Scan for the cell matching the given text and deliver its [X, Y] coordinate at center. 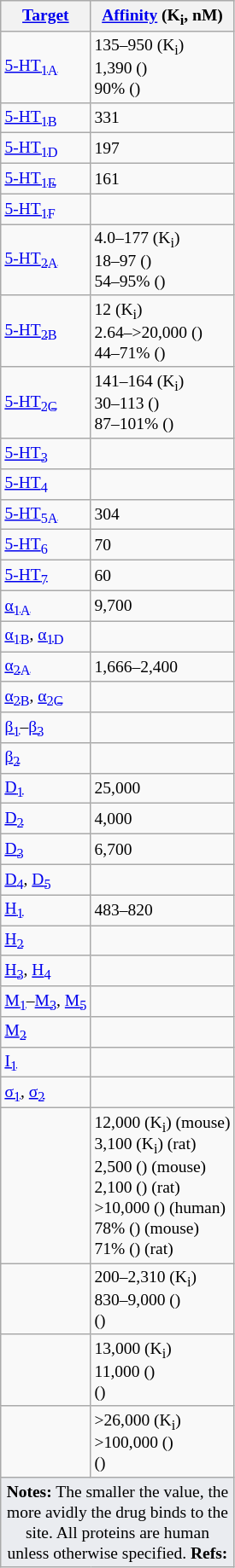
5-HT4 [46, 484]
60 [162, 575]
M1–M3, M5 [46, 1002]
I1 [46, 1062]
5-HT1B [46, 118]
Affinity (Ki, nM) [162, 16]
5-HT1F [46, 209]
>26,000 (Ki)>100,000 () () [162, 1442]
5-HT3 [46, 454]
D1 [46, 788]
Target [46, 16]
D3 [46, 850]
70 [162, 545]
200–2,310 (Ki)830–9,000 () () [162, 1299]
α2A [46, 667]
12 (Ki)2.64–>20,000 ()44–71% () [162, 331]
5-HT1A [46, 67]
H3, H4 [46, 971]
5-HT7 [46, 575]
β1–β3 [46, 728]
M2 [46, 1032]
α1B, α1D [46, 636]
H2 [46, 941]
135–950 (Ki)1,390 ()90% () [162, 67]
12,000 (Ki) (mouse)3,100 (Ki) (rat)2,500 () (mouse)2,100 () (rat)>10,000 () (human)78% () (mouse)71% () (rat) [162, 1186]
5-HT5A [46, 514]
304 [162, 514]
5-HT2B [46, 331]
197 [162, 148]
4,000 [162, 819]
5-HT6 [46, 545]
σ1, σ2 [46, 1093]
4.0–177 (Ki)18–97 ()54–95% () [162, 260]
161 [162, 178]
5-HT1E [46, 178]
13,000 (Ki)11,000 () () [162, 1370]
5-HT2A [46, 260]
D2 [46, 819]
α2B, α2C [46, 697]
331 [162, 118]
25,000 [162, 788]
α1A [46, 606]
β2 [46, 758]
D4, D5 [46, 880]
9,700 [162, 606]
141–164 (Ki)30–113 ()87–101% () [162, 403]
1,666–2,400 [162, 667]
Notes: The smaller the value, the more avidly the drug binds to the site. All proteins are human unless otherwise specified. Refs: [118, 1522]
483–820 [162, 910]
5-HT1D [46, 148]
6,700 [162, 850]
5-HT2C [46, 403]
H1 [46, 910]
